For the text-containing cell, return its midpoint in [x, y] coordinate format. 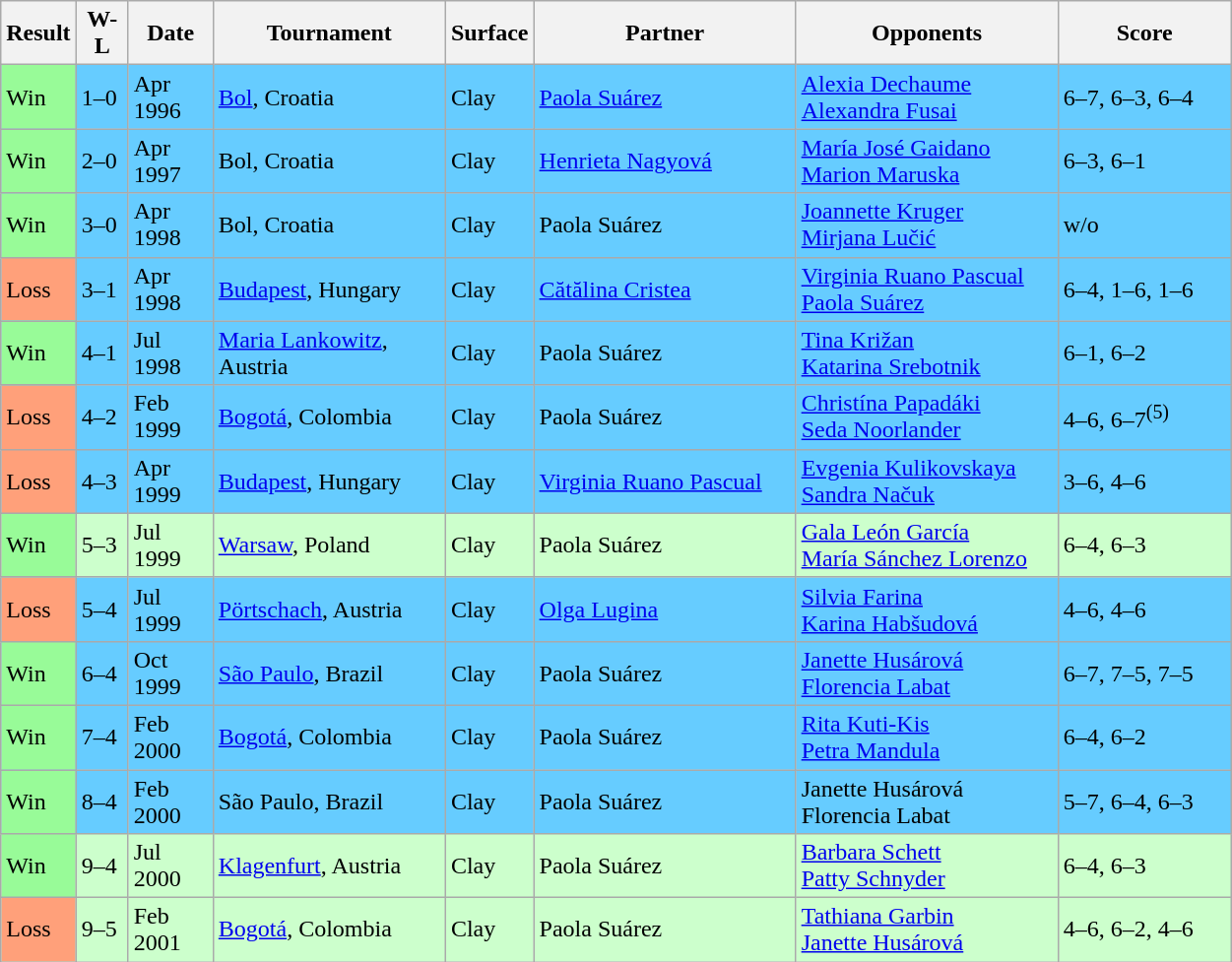
Score [1144, 33]
Apr 1997 [170, 161]
4–3 [102, 481]
Warsaw, Poland [329, 545]
5–4 [102, 609]
9–5 [102, 930]
Rita Kuti-Kis Petra Mandula [927, 737]
Olga Lugina [665, 609]
Maria Lankowitz, Austria [329, 353]
María José Gaidano Marion Maruska [927, 161]
Cătălina Cristea [665, 289]
4–6, 4–6 [1144, 609]
Feb 2001 [170, 930]
Joannette Kruger Mirjana Lučić [927, 224]
7–4 [102, 737]
Christína Papadáki Seda Noorlander [927, 417]
w/o [1144, 224]
Alexia Dechaume Alexandra Fusai [927, 96]
6–4, 6–2 [1144, 737]
Virginia Ruano Pascual [665, 481]
W-L [102, 33]
Partner [665, 33]
Tina Križan Katarina Srebotnik [927, 353]
Opponents [927, 33]
Henrieta Nagyová [665, 161]
8–4 [102, 802]
Virginia Ruano Pascual Paola Suárez [927, 289]
6–7, 7–5, 7–5 [1144, 673]
3–6, 4–6 [1144, 481]
6–4, 1–6, 1–6 [1144, 289]
Oct 1999 [170, 673]
Tournament [329, 33]
Evgenia Kulikovskaya Sandra Načuk [927, 481]
9–4 [102, 866]
Apr 1996 [170, 96]
Pörtschach, Austria [329, 609]
Klagenfurt, Austria [329, 866]
4–2 [102, 417]
2–0 [102, 161]
5–7, 6–4, 6–3 [1144, 802]
1–0 [102, 96]
5–3 [102, 545]
6–7, 6–3, 6–4 [1144, 96]
Date [170, 33]
4–1 [102, 353]
4–6, 6–2, 4–6 [1144, 930]
Result [38, 33]
3–0 [102, 224]
Jul 1998 [170, 353]
3–1 [102, 289]
Jul 2000 [170, 866]
6–1, 6–2 [1144, 353]
Gala León García María Sánchez Lorenzo [927, 545]
4–6, 6–7(5) [1144, 417]
Tathiana Garbin Janette Husárová [927, 930]
Silvia Farina Karina Habšudová [927, 609]
Surface [489, 33]
6–3, 6–1 [1144, 161]
6–4 [102, 673]
Barbara Schett Patty Schnyder [927, 866]
Apr 1999 [170, 481]
Feb 1999 [170, 417]
